Capture the cell that displays the provided text and extract its (x, y) central coordinate. 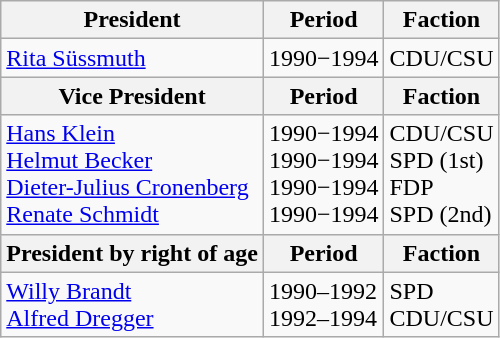
President (132, 20)
1990−19941990−19941990−19941990−1994 (324, 174)
1990–19921992–1994 (324, 304)
1990−1994 (324, 58)
Willy BrandtAlfred Dregger (132, 304)
Hans KleinHelmut BeckerDieter-Julius CronenbergRenate Schmidt (132, 174)
SPDCDU/CSU (442, 304)
Rita Süssmuth (132, 58)
CDU/CSUSPD (1st)FDPSPD (2nd) (442, 174)
Vice President (132, 96)
CDU/CSU (442, 58)
President by right of age (132, 253)
